Search for the cell housing the specified text and yield its (x, y) center coordinate. 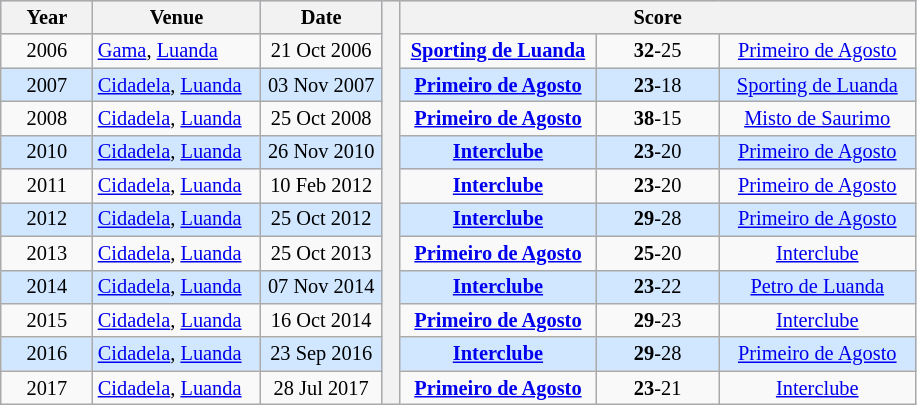
23-21 (658, 388)
25 Oct 2013 (321, 253)
2011 (47, 186)
23-18 (658, 85)
38-15 (658, 118)
Venue (176, 17)
2006 (47, 51)
2008 (47, 118)
03 Nov 2007 (321, 85)
2010 (47, 152)
Petro de Luanda (818, 287)
2012 (47, 219)
Gama, Luanda (176, 51)
2016 (47, 354)
2017 (47, 388)
2014 (47, 287)
28 Jul 2017 (321, 388)
Misto de Saurimo (818, 118)
23 Sep 2016 (321, 354)
29-23 (658, 320)
Date (321, 17)
10 Feb 2012 (321, 186)
25 Oct 2008 (321, 118)
23-22 (658, 287)
26 Nov 2010 (321, 152)
32-25 (658, 51)
2007 (47, 85)
21 Oct 2006 (321, 51)
2013 (47, 253)
Score (657, 17)
Year (47, 17)
16 Oct 2014 (321, 320)
07 Nov 2014 (321, 287)
25 Oct 2012 (321, 219)
2015 (47, 320)
25-20 (658, 253)
